For the text-containing cell, return its midpoint in [X, Y] coordinate format. 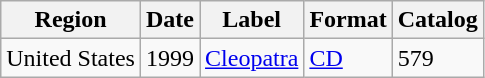
Date [170, 20]
Region [71, 20]
Label [252, 20]
United States [71, 58]
579 [438, 58]
CD [348, 58]
1999 [170, 58]
Format [348, 20]
Catalog [438, 20]
Cleopatra [252, 58]
